Pinpoint the cell where the given text exists, returning its [x, y] midpoint coordinate. 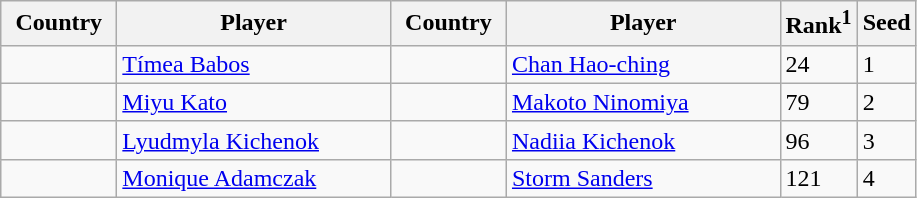
Monique Adamczak [254, 178]
4 [886, 178]
96 [818, 140]
Lyudmyla Kichenok [254, 140]
Tímea Babos [254, 64]
79 [818, 102]
Miyu Kato [254, 102]
Rank1 [818, 24]
Chan Hao-ching [643, 64]
Storm Sanders [643, 178]
121 [818, 178]
3 [886, 140]
Makoto Ninomiya [643, 102]
24 [818, 64]
2 [886, 102]
1 [886, 64]
Nadiia Kichenok [643, 140]
Seed [886, 24]
